Detect which cell encompasses the target text, then output its [x, y] center coordinate. 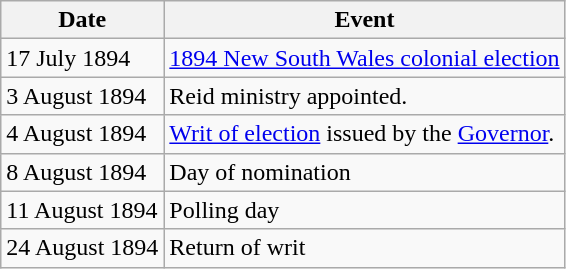
8 August 1894 [82, 172]
4 August 1894 [82, 134]
11 August 1894 [82, 210]
Reid ministry appointed. [364, 96]
Polling day [364, 210]
Day of nomination [364, 172]
Return of writ [364, 248]
1894 New South Wales colonial election [364, 58]
24 August 1894 [82, 248]
Date [82, 20]
17 July 1894 [82, 58]
3 August 1894 [82, 96]
Writ of election issued by the Governor. [364, 134]
Event [364, 20]
